Search for the cell housing the specified text and yield its [X, Y] center coordinate. 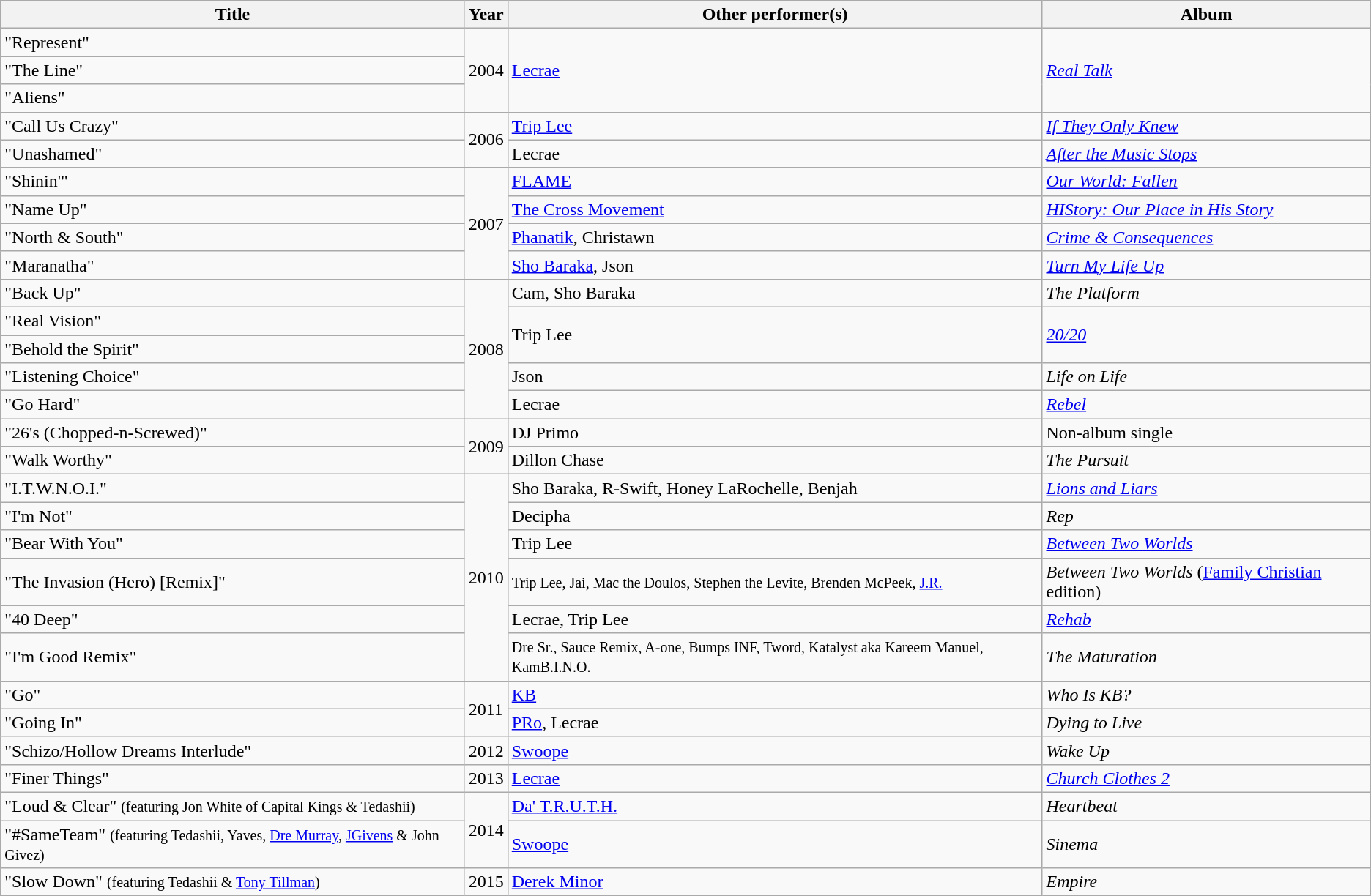
"Go Hard" [233, 405]
2007 [486, 223]
Church Clothes 2 [1206, 778]
"Behold the Spirit" [233, 349]
"Call Us Crazy" [233, 126]
Sinema [1206, 843]
"Back Up" [233, 293]
Decipha [775, 516]
"I'm Not" [233, 516]
If They Only Knew [1206, 126]
Rehab [1206, 619]
Dre Sr., Sauce Remix, A-one, Bumps INF, Tword, Katalyst aka Kareem Manuel, KamB.I.N.O. [775, 657]
2008 [486, 348]
Rebel [1206, 405]
"40 Deep" [233, 619]
2006 [486, 140]
Crime & Consequences [1206, 237]
Title [233, 15]
The Maturation [1206, 657]
Heartbeat [1206, 806]
Sho Baraka, R-Swift, Honey LaRochelle, Benjah [775, 488]
Real Talk [1206, 70]
PRo, Lecrae [775, 723]
"#SameTeam" (featuring Tedashii, Yaves, Dre Murray, JGivens & John Givez) [233, 843]
2012 [486, 750]
"Go" [233, 695]
Lions and Liars [1206, 488]
"Schizo/Hollow Dreams Interlude" [233, 750]
Year [486, 15]
2004 [486, 70]
Sho Baraka, Json [775, 265]
20/20 [1206, 335]
"Unashamed" [233, 154]
"Loud & Clear" (featuring Jon White of Capital Kings & Tedashii) [233, 806]
"Going In" [233, 723]
KB [775, 695]
Rep [1206, 516]
Non-album single [1206, 433]
Between Two Worlds [1206, 544]
2010 [486, 578]
Phanatik, Christawn [775, 237]
"The Invasion (Hero) [Remix]" [233, 581]
Da' T.R.U.T.H. [775, 806]
Empire [1206, 882]
Wake Up [1206, 750]
Life on Life [1206, 377]
2011 [486, 709]
The Pursuit [1206, 460]
Trip Lee, Jai, Mac the Doulos, Stephen the Levite, Brenden McPeek, J.R. [775, 581]
DJ Primo [775, 433]
After the Music Stops [1206, 154]
FLAME [775, 182]
Between Two Worlds (Family Christian edition) [1206, 581]
Turn My Life Up [1206, 265]
2013 [486, 778]
Other performer(s) [775, 15]
"Finer Things" [233, 778]
Derek Minor [775, 882]
"Slow Down" (featuring Tedashii & Tony Tillman) [233, 882]
The Cross Movement [775, 209]
"26's (Chopped-n-Screwed)" [233, 433]
"Represent" [233, 42]
2015 [486, 882]
Cam, Sho Baraka [775, 293]
"Walk Worthy" [233, 460]
Dillon Chase [775, 460]
Lecrae, Trip Lee [775, 619]
HIStory: Our Place in His Story [1206, 209]
Dying to Live [1206, 723]
Our World: Fallen [1206, 182]
Album [1206, 15]
"I'm Good Remix" [233, 657]
"Name Up" [233, 209]
"The Line" [233, 70]
"Maranatha" [233, 265]
2009 [486, 447]
"North & South" [233, 237]
"Bear With You" [233, 544]
The Platform [1206, 293]
"Listening Choice" [233, 377]
2014 [486, 830]
"Shinin'" [233, 182]
Json [775, 377]
"Real Vision" [233, 321]
Who Is KB? [1206, 695]
"Aliens" [233, 98]
"I.T.W.N.O.I." [233, 488]
